Detect which cell encompasses the target text, then output its (X, Y) center coordinate. 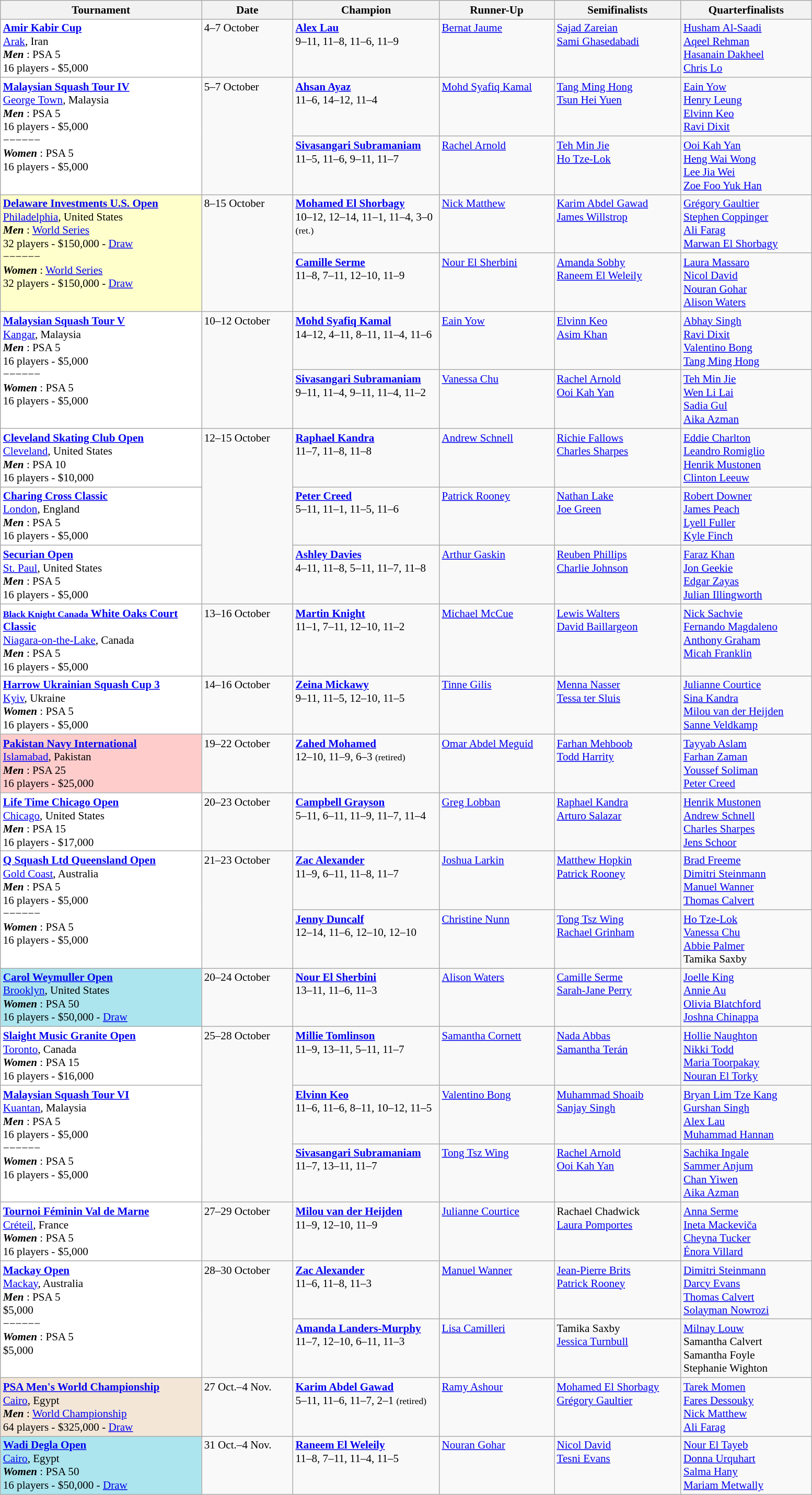
Ooi Kah Yan Heng Wai Wong Lee Jia Wei Zoe Foo Yuk Han (746, 165)
Date (248, 9)
Sajad Zareian Sami Ghasedabadi (617, 48)
Malaysian Squash Tour VI Kuantan, Malaysia Men : PSA 516 players - $5,000−−−−−− Women : PSA 516 players - $5,000 (101, 1144)
8–15 October (248, 253)
Abhay Singh Ravi Dixit Valentino Bong Tang Ming Hong (746, 341)
Harrow Ukrainian Squash Cup 3 Kyiv, Ukraine Women : PSA 516 players - $5,000 (101, 705)
Karim Abdel Gawad5–11, 11–6, 11–7, 2–1 (retired) (366, 1407)
Sivasangari Subramaniam9–11, 11–4, 9–11, 11–4, 11–2 (366, 399)
Martin Knight11–1, 7–11, 12–10, 11–2 (366, 640)
27–29 October (248, 1232)
20–24 October (248, 998)
Lisa Camilleri (497, 1348)
Ramy Ashour (497, 1407)
Elvinn Keo Asim Khan (617, 341)
Anna Serme Ineta Mackeviča Cheyna Tucker Énora Villard (746, 1232)
Alex Lau9–11, 11–8, 11–6, 11–9 (366, 48)
Slaight Music Granite Open Toronto, Canada Women : PSA 1516 players - $16,000 (101, 1056)
28–30 October (248, 1319)
Amir Kabir Cup Arak, Iran Men : PSA 516 players - $5,000 (101, 48)
Quarterfinalists (746, 9)
Sivasangari Subramaniam11–5, 11–6, 9–11, 11–7 (366, 165)
Henrik Mustonen Andrew Schnell Charles Sharpes Jens Schoor (746, 822)
20–23 October (248, 822)
Pakistan Navy International Islamabad, Pakistan Men : PSA 2516 players - $25,000 (101, 763)
Eain Yow (497, 341)
Karim Abdel Gawad James Willstrop (617, 224)
Jenny Duncalf12–14, 11–6, 12–10, 12–10 (366, 939)
Amanda Landers-Murphy11–7, 12–10, 6–11, 11–3 (366, 1348)
Patrick Rooney (497, 516)
Alison Waters (497, 998)
Campbell Grayson5–11, 6–11, 11–9, 11–7, 11–4 (366, 822)
Robert Downer James Peach Lyell Fuller Kyle Finch (746, 516)
Joshua Larkin (497, 880)
Richie Fallows Charles Sharpes (617, 458)
Nick Sachvie Fernando Magdaleno Anthony Graham Micah Franklin (746, 640)
Carol Weymuller Open Brooklyn, United States Women : PSA 5016 players - $50,000 - Draw (101, 998)
Peter Creed5–11, 11–1, 11–5, 11–6 (366, 516)
Tong Tsz Wing (497, 1173)
Sachika Ingale Sammer Anjum Chan Yiwen Aika Azman (746, 1173)
Mohamed El Shorbagy10–12, 12–14, 11–1, 11–4, 3–0 (ret.) (366, 224)
Samantha Cornett (497, 1056)
Eain Yow Henry Leung Elvinn Keo Ravi Dixit (746, 107)
Runner-Up (497, 9)
Black Knight Canada White Oaks Court Classic Niagara-on-the-Lake, Canada Men : PSA 516 players - $5,000 (101, 640)
Rachael Chadwick Laura Pomportes (617, 1232)
Bryan Lim Tze Kang Gurshan Singh Alex Lau Muhammad Hannan (746, 1115)
PSA Men's World Championship Cairo, Egypt Men : World Championship64 players - $325,000 - Draw (101, 1407)
Lewis Walters David Baillargeon (617, 640)
Champion (366, 9)
Nathan Lake Joe Green (617, 516)
Nada Abbas Samantha Terán (617, 1056)
Mohd Syafiq Kamal14–12, 4–11, 8–11, 11–4, 11–6 (366, 341)
Manuel Wanner (497, 1290)
Husham Al-Saadi Aqeel Rehman Hasanain Dakheel Chris Lo (746, 48)
Julianne Courtice Sina Kandra Milou van der Heijden Sanne Veldkamp (746, 705)
Cleveland Skating Club Open Cleveland, United States Men : PSA 1016 players - $10,000 (101, 458)
Nour El Tayeb Donna Urquhart Salma Hany Mariam Metwally (746, 1465)
Mohamed El Shorbagy Grégory Gaultier (617, 1407)
Ashley Davies4–11, 11–8, 5–11, 11–7, 11–8 (366, 575)
Laura Massaro Nicol David Nouran Gohar Alison Waters (746, 282)
Camille Serme11–8, 7–11, 12–10, 11–9 (366, 282)
Mackay Open Mackay, Australia Men : PSA 5$5,000−−−−−− Women : PSA 5$5,000 (101, 1319)
Sivasangari Subramaniam11–7, 13–11, 11–7 (366, 1173)
Teh Min Jie Wen Li Lai Sadia Gul Aika Azman (746, 399)
12–15 October (248, 516)
19–22 October (248, 763)
Joelle King Annie Au Olivia Blatchford Joshna Chinappa (746, 998)
Milnay Louw Samantha Calvert Samantha Foyle Stephanie Wighton (746, 1348)
Farhan Mehboob Todd Harrity (617, 763)
Zahed Mohamed12–10, 11–9, 6–3 (retired) (366, 763)
Millie Tomlinson11–9, 13–11, 5–11, 11–7 (366, 1056)
Nour El Sherbini13–11, 11–6, 11–3 (366, 998)
Matthew Hopkin Patrick Rooney (617, 880)
Omar Abdel Meguid (497, 763)
Brad Freeme Dimitri Steinmann Manuel Wanner Thomas Calvert (746, 880)
Nicol David Tesni Evans (617, 1465)
Elvinn Keo11–6, 11–6, 8–11, 10–12, 11–5 (366, 1115)
Tang Ming Hong Tsun Hei Yuen (617, 107)
Raneem El Weleily11–8, 7–11, 11–4, 11–5 (366, 1465)
Ahsan Ayaz11–6, 14–12, 11–4 (366, 107)
5–7 October (248, 136)
Nour El Sherbini (497, 282)
Malaysian Squash Tour IV George Town, Malaysia Men : PSA 516 players - $5,000−−−−−− Women : PSA 516 players - $5,000 (101, 136)
21–23 October (248, 910)
Hollie Naughton Nikki Todd Maria Toorpakay Nouran El Torky (746, 1056)
Semifinalists (617, 9)
Securian Open St. Paul, United States Men : PSA 516 players - $5,000 (101, 575)
27 Oct.–4 Nov. (248, 1407)
Malaysian Squash Tour V Kangar, Malaysia Men : PSA 516 players - $5,000−−−−−− Women : PSA 516 players - $5,000 (101, 370)
Vanessa Chu (497, 399)
Julianne Courtice (497, 1232)
4–7 October (248, 48)
Ho Tze-Lok Vanessa Chu Abbie Palmer Tamika Saxby (746, 939)
Amanda Sobhy Raneem El Weleily (617, 282)
Camille Serme Sarah-Jane Perry (617, 998)
Wadi Degla Open Cairo, Egypt Women : PSA 5016 players - $50,000 - Draw (101, 1465)
Mohd Syafiq Kamal (497, 107)
Tinne Gilis (497, 705)
Raphael Kandra Arturo Salazar (617, 822)
Valentino Bong (497, 1115)
Raphael Kandra11–7, 11–8, 11–8 (366, 458)
Tournoi Féminin Val de Marne Créteil, France Women : PSA 516 players - $5,000 (101, 1232)
Zeina Mickawy9–11, 11–5, 12–10, 11–5 (366, 705)
Eddie Charlton Leandro Romiglio Henrik Mustonen Clinton Leeuw (746, 458)
Nick Matthew (497, 224)
Q Squash Ltd Queensland Open Gold Coast, Australia Men : PSA 516 players - $5,000−−−−−− Women : PSA 516 players - $5,000 (101, 910)
Zac Alexander11–9, 6–11, 11–8, 11–7 (366, 880)
Bernat Jaume (497, 48)
Jean-Pierre Brits Patrick Rooney (617, 1290)
Grégory Gaultier Stephen Coppinger Ali Farag Marwan El Shorbagy (746, 224)
Muhammad Shoaib Sanjay Singh (617, 1115)
Life Time Chicago Open Chicago, United States Men : PSA 1516 players - $17,000 (101, 822)
Tong Tsz Wing Rachael Grinham (617, 939)
Greg Lobban (497, 822)
Zac Alexander11–6, 11–8, 11–3 (366, 1290)
Reuben Phillips Charlie Johnson (617, 575)
Michael McCue (497, 640)
Andrew Schnell (497, 458)
Teh Min Jie Ho Tze-Lok (617, 165)
10–12 October (248, 370)
31 Oct.–4 Nov. (248, 1465)
Rachel Arnold (497, 165)
Tournament (101, 9)
13–16 October (248, 640)
Dimitri Steinmann Darcy Evans Thomas Calvert Solayman Nowrozi (746, 1290)
Arthur Gaskin (497, 575)
Tarek Momen Fares Dessouky Nick Matthew Ali Farag (746, 1407)
Faraz Khan Jon Geekie Edgar Zayas Julian Illingworth (746, 575)
Milou van der Heijden11–9, 12–10, 11–9 (366, 1232)
Menna Nasser Tessa ter Sluis (617, 705)
25–28 October (248, 1115)
14–16 October (248, 705)
Charing Cross Classic London, England Men : PSA 516 players - $5,000 (101, 516)
Tamika Saxby Jessica Turnbull (617, 1348)
Tayyab Aslam Farhan Zaman Youssef Soliman Peter Creed (746, 763)
Christine Nunn (497, 939)
Nouran Gohar (497, 1465)
